Pinpoint the cell where the given text exists, returning its (x, y) midpoint coordinate. 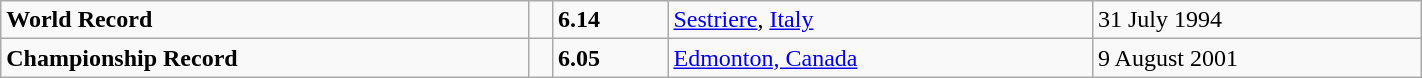
Sestriere, Italy (880, 20)
6.05 (610, 58)
World Record (265, 20)
9 August 2001 (1256, 58)
Championship Record (265, 58)
Edmonton, Canada (880, 58)
31 July 1994 (1256, 20)
6.14 (610, 20)
